From the cell containing the given text, extract its center point as [X, Y] coordinate. 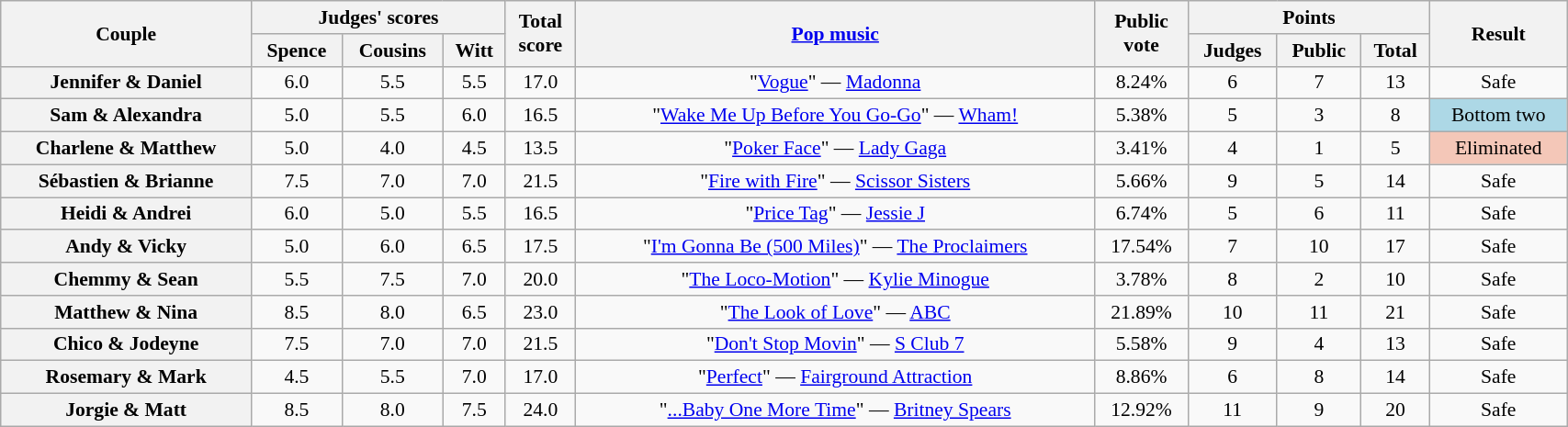
"Don't Stop Movin" — S Club 7 [835, 344]
Heidi & Andrei [127, 214]
20 [1395, 410]
Eliminated [1499, 149]
"...Baby One More Time" — Britney Spears [835, 410]
"Wake Me Up Before You Go-Go" — Wham! [835, 116]
17 [1395, 247]
Jennifer & Daniel [127, 83]
5.58% [1141, 344]
20.0 [540, 279]
"Perfect" — Fairground Attraction [835, 377]
8.86% [1141, 377]
Total [1395, 51]
Matthew & Nina [127, 312]
Charlene & Matthew [127, 149]
13.5 [540, 149]
Witt [474, 51]
3.41% [1141, 149]
8.24% [1141, 83]
Pop music [835, 33]
1 [1319, 149]
Judges [1233, 51]
Judges' scores [378, 17]
Result [1499, 33]
Points [1309, 17]
Publicvote [1141, 33]
Andy & Vicky [127, 247]
24.0 [540, 410]
Cousins [392, 51]
Totalscore [540, 33]
Chico & Jodeyne [127, 344]
5.38% [1141, 116]
"The Loco-Motion" — Kylie Minogue [835, 279]
"Poker Face" — Lady Gaga [835, 149]
6.74% [1141, 214]
"The Look of Love" — ABC [835, 312]
21 [1395, 312]
Sam & Alexandra [127, 116]
21.89% [1141, 312]
5.66% [1141, 181]
Spence [296, 51]
Public [1319, 51]
17.5 [540, 247]
Bottom two [1499, 116]
2 [1319, 279]
12.92% [1141, 410]
Rosemary & Mark [127, 377]
"Price Tag" — Jessie J [835, 214]
Chemmy & Sean [127, 279]
"Fire with Fire" — Scissor Sisters [835, 181]
3.78% [1141, 279]
"I'm Gonna Be (500 Miles)" — The Proclaimers [835, 247]
3 [1319, 116]
17.54% [1141, 247]
Jorgie & Matt [127, 410]
23.0 [540, 312]
Sébastien & Brianne [127, 181]
"Vogue" — Madonna [835, 83]
4.0 [392, 149]
Couple [127, 33]
